Find where the given text appears and provide that cell's center as [x, y] coordinate. 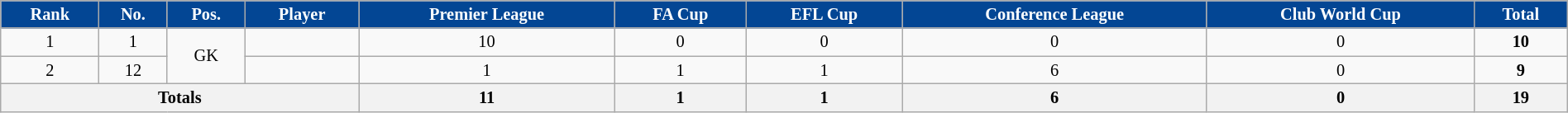
Club World Cup [1340, 14]
GK [206, 56]
9 [1520, 70]
No. [133, 14]
19 [1520, 97]
Conference League [1055, 14]
Totals [180, 97]
12 [133, 70]
Pos. [206, 14]
Player [302, 14]
FA Cup [680, 14]
Premier League [486, 14]
2 [50, 70]
11 [486, 97]
Rank [50, 14]
EFL Cup [824, 14]
Total [1520, 14]
